Identify which cell holds the provided text, then report its [x, y] central coordinate. 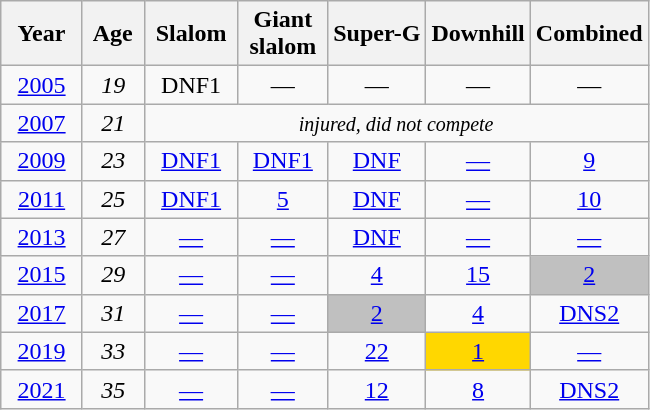
33 [113, 351]
2019 [42, 351]
2007 [42, 123]
1 [478, 351]
Super-G [377, 34]
Giant slalom [283, 34]
22 [377, 351]
2015 [42, 275]
29 [113, 275]
2009 [42, 161]
Slalom [191, 34]
Downhill [478, 34]
10 [589, 199]
9 [589, 161]
2013 [42, 237]
27 [113, 237]
25 [113, 199]
19 [113, 85]
31 [113, 313]
5 [283, 199]
2005 [42, 85]
2017 [42, 313]
12 [377, 389]
21 [113, 123]
23 [113, 161]
35 [113, 389]
Combined [589, 34]
8 [478, 389]
2021 [42, 389]
injured, did not compete [396, 123]
Age [113, 34]
Year [42, 34]
15 [478, 275]
2011 [42, 199]
